Determine the [x, y] coordinate at the center of the cell enclosing the given text.  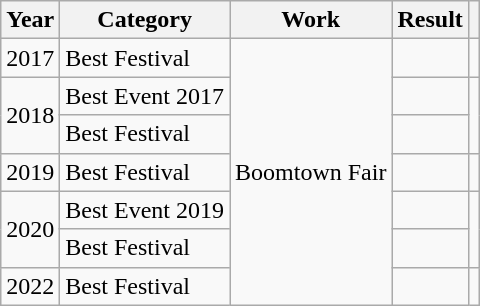
Best Event 2019 [145, 210]
2022 [30, 286]
2017 [30, 58]
Boomtown Fair [311, 172]
Work [311, 20]
Year [30, 20]
2018 [30, 115]
Best Event 2017 [145, 96]
Category [145, 20]
2020 [30, 229]
Result [430, 20]
2019 [30, 172]
